Provide the (x, y) coordinate of the cell's center where the given text is located.  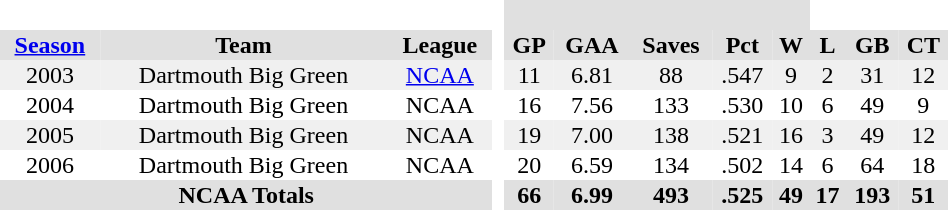
18 (924, 165)
14 (792, 165)
20 (530, 165)
7.56 (592, 105)
GB (872, 45)
2006 (50, 165)
88 (671, 75)
NCAA Totals (246, 195)
2005 (50, 135)
W (792, 45)
GAA (592, 45)
193 (872, 195)
.502 (742, 165)
Team (244, 45)
133 (671, 105)
138 (671, 135)
7.00 (592, 135)
10 (792, 105)
11 (530, 75)
.547 (742, 75)
3 (828, 135)
.521 (742, 135)
League (440, 45)
Saves (671, 45)
66 (530, 195)
2 (828, 75)
Season (50, 45)
51 (924, 195)
64 (872, 165)
6.81 (592, 75)
GP (530, 45)
17 (828, 195)
.530 (742, 105)
19 (530, 135)
2004 (50, 105)
6.99 (592, 195)
.525 (742, 195)
31 (872, 75)
2003 (50, 75)
L (828, 45)
6.59 (592, 165)
493 (671, 195)
134 (671, 165)
Pct (742, 45)
CT (924, 45)
